Determine the [x, y] coordinate at the center of the cell enclosing the given text.  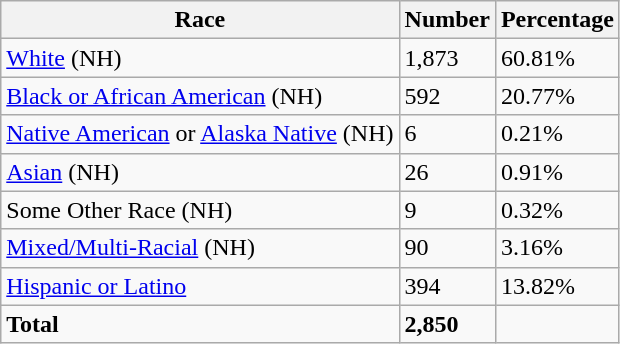
Hispanic or Latino [200, 286]
Percentage [557, 20]
3.16% [557, 248]
Asian (NH) [200, 172]
60.81% [557, 58]
Total [200, 324]
592 [447, 96]
White (NH) [200, 58]
394 [447, 286]
0.32% [557, 210]
Black or African American (NH) [200, 96]
13.82% [557, 286]
20.77% [557, 96]
26 [447, 172]
9 [447, 210]
Native American or Alaska Native (NH) [200, 134]
0.21% [557, 134]
90 [447, 248]
6 [447, 134]
Race [200, 20]
0.91% [557, 172]
Mixed/Multi-Racial (NH) [200, 248]
1,873 [447, 58]
2,850 [447, 324]
Some Other Race (NH) [200, 210]
Number [447, 20]
